Find where the given text appears and provide that cell's center as [x, y] coordinate. 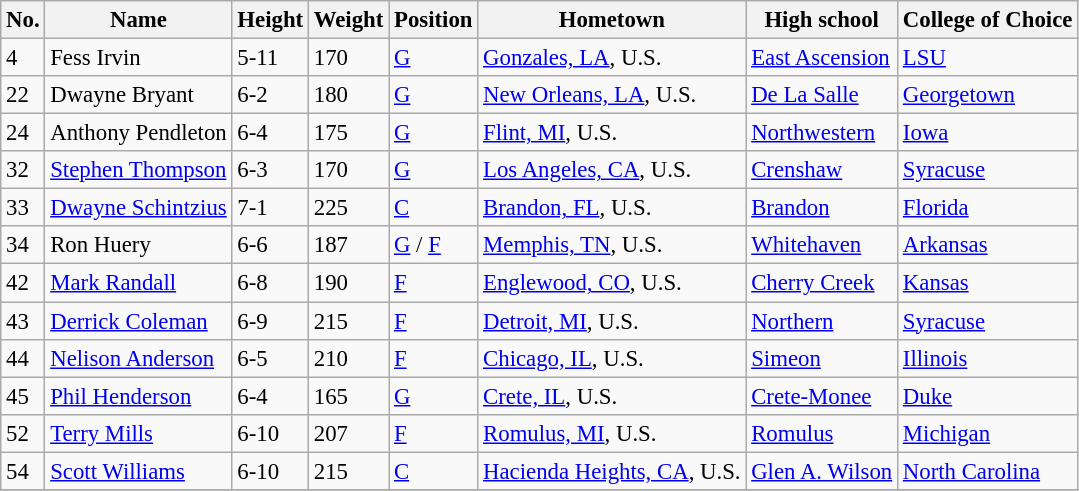
Hometown [612, 20]
Detroit, MI, U.S. [612, 321]
Romulus [822, 433]
Northern [822, 321]
4 [23, 58]
Flint, MI, U.S. [612, 133]
6-5 [270, 358]
Phil Henderson [138, 396]
Terry Mills [138, 433]
44 [23, 358]
6-3 [270, 170]
G / F [434, 245]
Englewood, CO, U.S. [612, 283]
Scott Williams [138, 471]
LSU [988, 58]
No. [23, 20]
225 [348, 208]
Mark Randall [138, 283]
Duke [988, 396]
7-1 [270, 208]
Illinois [988, 358]
Crenshaw [822, 170]
Fess Irvin [138, 58]
52 [23, 433]
Position [434, 20]
Simeon [822, 358]
42 [23, 283]
6-9 [270, 321]
East Ascension [822, 58]
Cherry Creek [822, 283]
Gonzales, LA, U.S. [612, 58]
Whitehaven [822, 245]
Romulus, MI, U.S. [612, 433]
Hacienda Heights, CA, U.S. [612, 471]
32 [23, 170]
22 [23, 95]
Name [138, 20]
54 [23, 471]
43 [23, 321]
Derrick Coleman [138, 321]
Dwayne Bryant [138, 95]
Chicago, IL, U.S. [612, 358]
Kansas [988, 283]
180 [348, 95]
High school [822, 20]
6-6 [270, 245]
45 [23, 396]
Weight [348, 20]
Northwestern [822, 133]
Arkansas [988, 245]
Nelison Anderson [138, 358]
6-2 [270, 95]
Glen A. Wilson [822, 471]
Memphis, TN, U.S. [612, 245]
Crete-Monee [822, 396]
210 [348, 358]
New Orleans, LA, U.S. [612, 95]
5-11 [270, 58]
207 [348, 433]
Dwayne Schintzius [138, 208]
Los Angeles, CA, U.S. [612, 170]
Height [270, 20]
Iowa [988, 133]
24 [23, 133]
Stephen Thompson [138, 170]
Brandon, FL, U.S. [612, 208]
Anthony Pendleton [138, 133]
Georgetown [988, 95]
165 [348, 396]
187 [348, 245]
190 [348, 283]
College of Choice [988, 20]
175 [348, 133]
Ron Huery [138, 245]
34 [23, 245]
De La Salle [822, 95]
33 [23, 208]
Crete, IL, U.S. [612, 396]
North Carolina [988, 471]
Michigan [988, 433]
Brandon [822, 208]
Florida [988, 208]
6-8 [270, 283]
